Return the [X, Y] coordinate for the center point of the cell that contains the specified text.  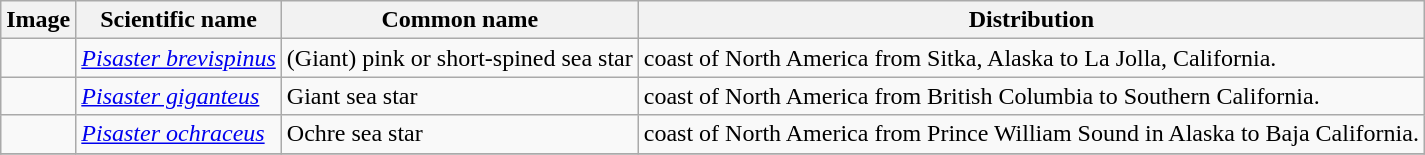
Common name [460, 20]
Scientific name [179, 20]
coast of North America from Prince William Sound in Alaska to Baja California. [1031, 134]
coast of North America from Sitka, Alaska to La Jolla, California. [1031, 58]
Image [38, 20]
Pisaster brevispinus [179, 58]
Pisaster giganteus [179, 96]
Pisaster ochraceus [179, 134]
coast of North America from British Columbia to Southern California. [1031, 96]
Giant sea star [460, 96]
Ochre sea star [460, 134]
Distribution [1031, 20]
(Giant) pink or short-spined sea star [460, 58]
